Scan for the cell matching the given text and deliver its [x, y] coordinate at center. 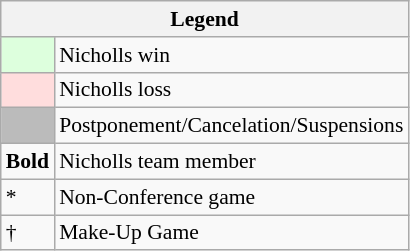
Postponement/Cancelation/Suspensions [231, 126]
* [28, 197]
Legend [205, 19]
Non-Conference game [231, 197]
Nicholls win [231, 55]
Make-Up Game [231, 233]
Nicholls team member [231, 162]
Nicholls loss [231, 90]
† [28, 233]
Bold [28, 162]
